Search for the cell housing the specified text and yield its (X, Y) center coordinate. 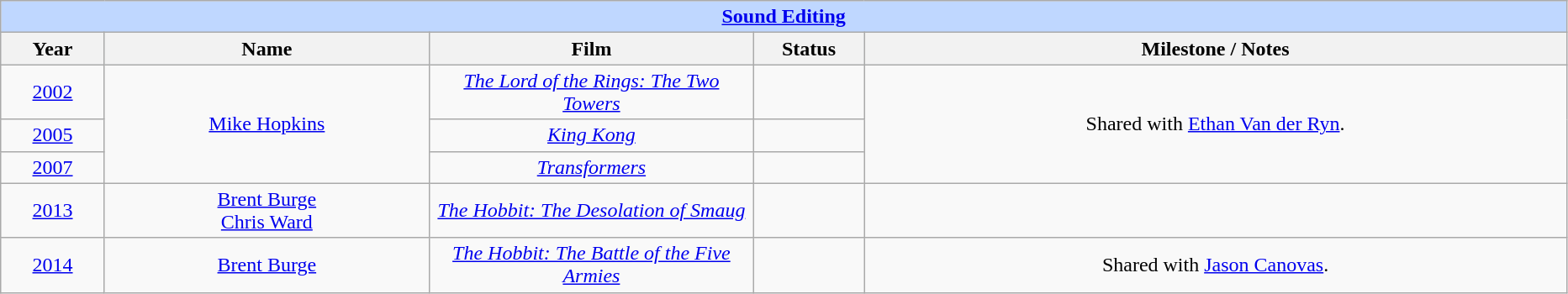
Shared with Jason Canovas. (1216, 265)
Mike Hopkins (267, 124)
Name (267, 49)
The Lord of the Rings: The Two Towers (591, 92)
2002 (53, 92)
The Hobbit: The Battle of the Five Armies (591, 265)
2005 (53, 135)
Transformers (591, 167)
Shared with Ethan Van der Ryn. (1216, 124)
2014 (53, 265)
King Kong (591, 135)
Milestone / Notes (1216, 49)
The Hobbit: The Desolation of Smaug (591, 210)
Brent BurgeChris Ward (267, 210)
Year (53, 49)
2007 (53, 167)
2013 (53, 210)
Brent Burge (267, 265)
Film (591, 49)
Status (809, 49)
Sound Editing (784, 17)
